Pinpoint the cell where the given text exists, returning its [x, y] midpoint coordinate. 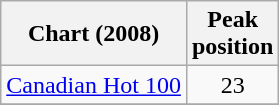
23 [232, 85]
Canadian Hot 100 [94, 85]
Chart (2008) [94, 34]
Peakposition [232, 34]
